For the text-containing cell, return its midpoint in (x, y) coordinate format. 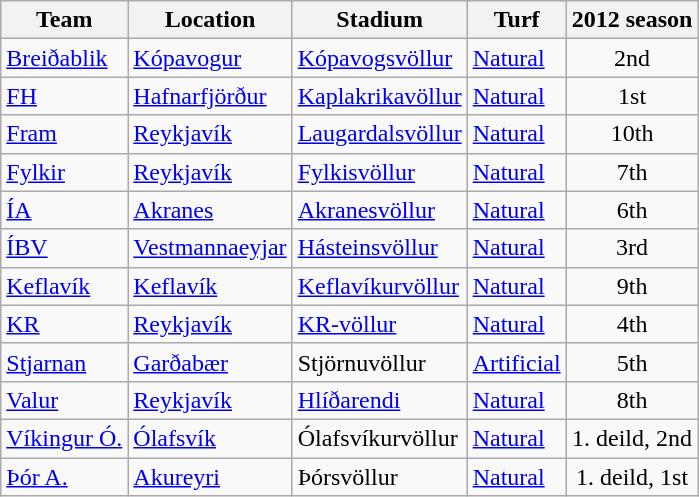
FH (64, 96)
Akranes (210, 210)
Stjarnan (64, 362)
Stjörnuvöllur (380, 362)
Stadium (380, 20)
Hásteinsvöllur (380, 248)
KR-völlur (380, 324)
1. deild, 1st (632, 477)
Kaplakrikavöllur (380, 96)
Akureyri (210, 477)
6th (632, 210)
Team (64, 20)
Hafnarfjörður (210, 96)
Valur (64, 400)
Ólafsvíkurvöllur (380, 438)
1st (632, 96)
Keflavíkurvöllur (380, 286)
10th (632, 134)
Víkingur Ó. (64, 438)
Fylkir (64, 172)
Ólafsvík (210, 438)
3rd (632, 248)
Artificial (516, 362)
5th (632, 362)
4th (632, 324)
Vestmannaeyjar (210, 248)
ÍBV (64, 248)
Akranesvöllur (380, 210)
8th (632, 400)
9th (632, 286)
Fram (64, 134)
Garðabær (210, 362)
Fylkisvöllur (380, 172)
7th (632, 172)
2012 season (632, 20)
KR (64, 324)
Þórsvöllur (380, 477)
Þór A. (64, 477)
Turf (516, 20)
Location (210, 20)
Breiðablik (64, 58)
1. deild, 2nd (632, 438)
2nd (632, 58)
ÍA (64, 210)
Hlíðarendi (380, 400)
Kópavogur (210, 58)
Laugardalsvöllur (380, 134)
Kópavogsvöllur (380, 58)
